Scan for the cell matching the given text and deliver its [X, Y] coordinate at center. 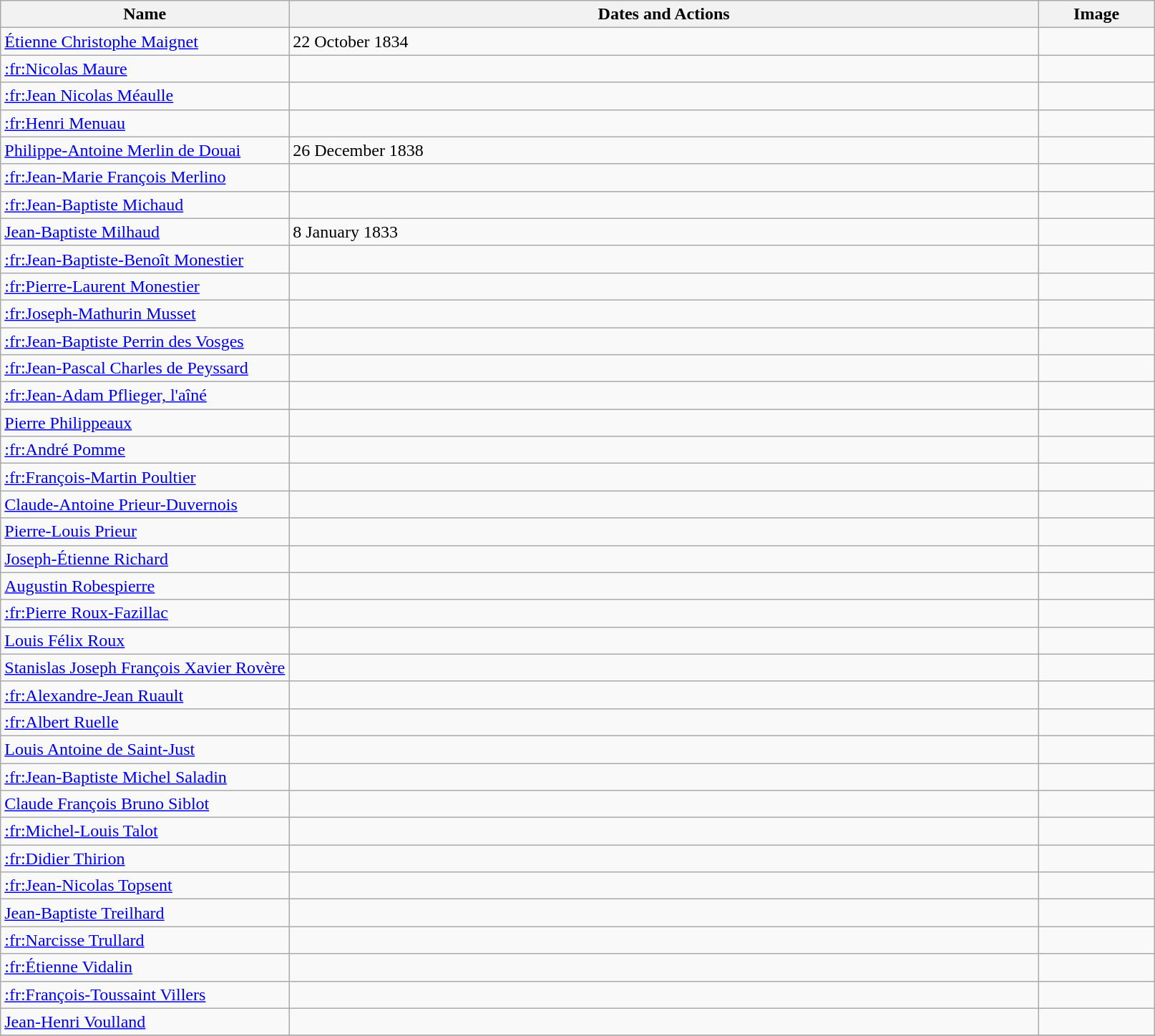
Jean-Baptiste Treilhard [145, 913]
:fr:André Pomme [145, 450]
:fr:Didier Thirion [145, 859]
Claude François Bruno Siblot [145, 804]
Name [145, 14]
:fr:Pierre Roux-Fazillac [145, 613]
:fr:Alexandre-Jean Ruault [145, 695]
:fr:Narcisse Trullard [145, 940]
:fr:Étienne Vidalin [145, 967]
:fr:Nicolas Maure [145, 69]
:fr:Jean-Baptiste Perrin des Vosges [145, 341]
Étienne Christophe Maignet [145, 41]
Augustin Robespierre [145, 586]
:fr:Jean Nicolas Méaulle [145, 96]
Louis Félix Roux [145, 640]
Philippe-Antoine Merlin de Douai [145, 150]
Joseph-Étienne Richard [145, 559]
:fr:Pierre-Laurent Monestier [145, 286]
:fr:Jean-Nicolas Topsent [145, 886]
:fr:Jean-Marie François Merlino [145, 177]
:fr:Jean-Baptiste Michel Saladin [145, 776]
Image [1096, 14]
Louis Antoine de Saint-Just [145, 749]
Jean-Baptiste Milhaud [145, 232]
:fr:Michel-Louis Talot [145, 831]
26 December 1838 [664, 150]
8 January 1833 [664, 232]
:fr:Jean-Baptiste Michaud [145, 205]
Jean-Henri Voulland [145, 1022]
Pierre-Louis Prieur [145, 532]
:fr:Jean-Pascal Charles de Peyssard [145, 368]
Dates and Actions [664, 14]
22 October 1834 [664, 41]
:fr:Jean-Baptiste-Benoît Monestier [145, 259]
:fr:Joseph-Mathurin Musset [145, 313]
:fr:Albert Ruelle [145, 722]
:fr:Jean-Adam Pflieger, l'aîné [145, 396]
Pierre Philippeaux [145, 423]
:fr:François-Toussaint Villers [145, 995]
Stanislas Joseph François Xavier Rovère [145, 668]
:fr:Henri Menuau [145, 123]
Claude-Antoine Prieur-Duvernois [145, 504]
:fr:François-Martin Poultier [145, 477]
